Return the (x, y) coordinate for the center point of the cell that contains the specified text.  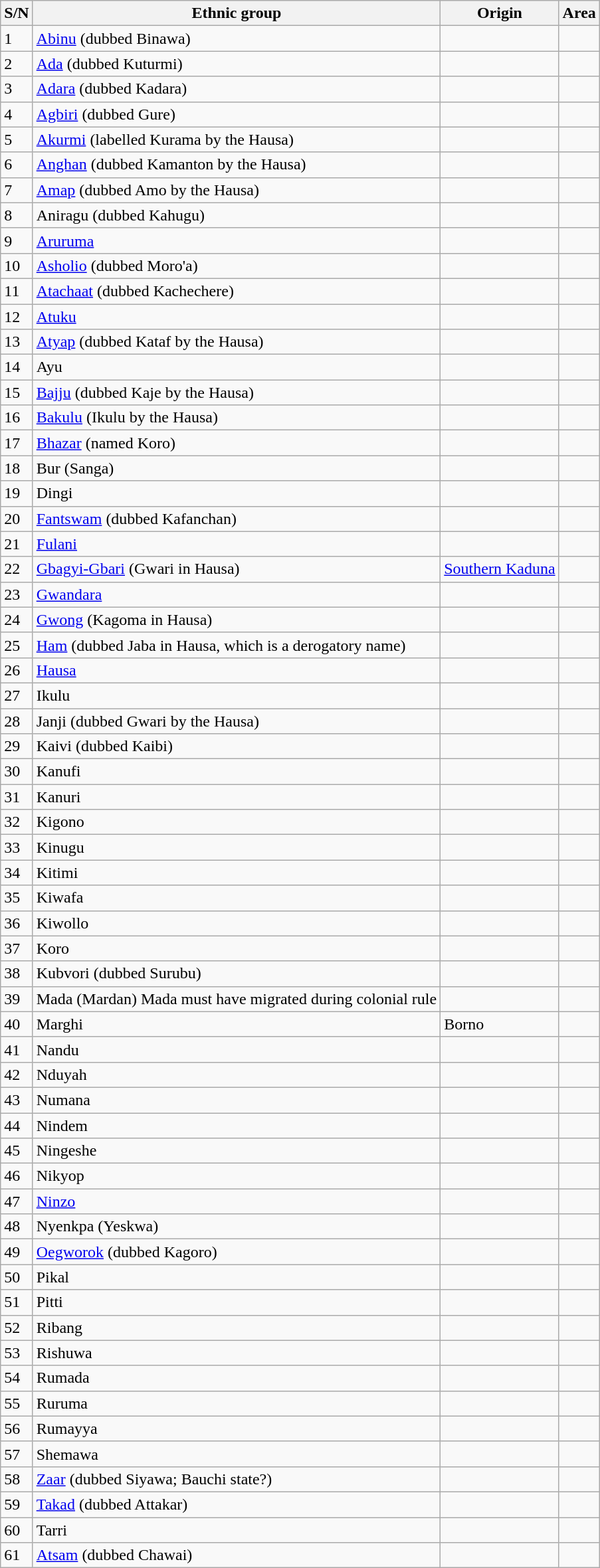
Aniragu (dubbed Kahugu) (237, 215)
Aruruma (237, 240)
Kiwollo (237, 923)
Rumada (237, 1378)
5 (17, 139)
29 (17, 746)
Kaivi (dubbed Kaibi) (237, 746)
3 (17, 89)
Bhazar (named Koro) (237, 443)
S/N (17, 13)
Borno (500, 1024)
Fantswam (dubbed Kafanchan) (237, 519)
8 (17, 215)
Bajju (dubbed Kaje by the Hausa) (237, 392)
9 (17, 240)
36 (17, 923)
39 (17, 999)
11 (17, 291)
27 (17, 695)
Kanufi (237, 772)
Adara (dubbed Kadara) (237, 89)
Kanuri (237, 797)
Takad (dubbed Attakar) (237, 1504)
26 (17, 670)
Ayu (237, 367)
51 (17, 1302)
40 (17, 1024)
Marghi (237, 1024)
10 (17, 266)
Origin (500, 13)
Atuku (237, 317)
42 (17, 1075)
Ham (dubbed Jaba in Hausa, which is a derogatory name) (237, 645)
Ninzo (237, 1201)
2 (17, 64)
Shemawa (237, 1454)
Agbiri (dubbed Gure) (237, 114)
56 (17, 1429)
31 (17, 797)
55 (17, 1403)
44 (17, 1126)
Ruruma (237, 1403)
Atyap (dubbed Kataf by the Hausa) (237, 342)
Southern Kaduna (500, 569)
33 (17, 847)
Kinugu (237, 847)
Dingi (237, 493)
Ribang (237, 1328)
Nikyop (237, 1176)
Gwandara (237, 594)
Ningeshe (237, 1151)
Mada (Mardan) Mada must have migrated during colonial rule (237, 999)
Gwong (Kagoma in Hausa) (237, 620)
Bur (Sanga) (237, 468)
Koro (237, 948)
38 (17, 974)
1 (17, 39)
Kiwafa (237, 898)
20 (17, 519)
21 (17, 544)
Ikulu (237, 695)
Atachaat (dubbed Kachechere) (237, 291)
Kubvori (dubbed Surubu) (237, 974)
34 (17, 873)
16 (17, 418)
Janji (dubbed Gwari by the Hausa) (237, 721)
25 (17, 645)
Pikal (237, 1277)
46 (17, 1176)
43 (17, 1100)
Ada (dubbed Kuturmi) (237, 64)
Fulani (237, 544)
23 (17, 594)
61 (17, 1555)
58 (17, 1479)
Tarri (237, 1529)
17 (17, 443)
28 (17, 721)
15 (17, 392)
Amap (dubbed Amo by the Hausa) (237, 190)
Oegworok (dubbed Kagoro) (237, 1252)
52 (17, 1328)
18 (17, 468)
Numana (237, 1100)
24 (17, 620)
Bakulu (Ikulu by the Hausa) (237, 418)
59 (17, 1504)
Hausa (237, 670)
47 (17, 1201)
Atsam (dubbed Chawai) (237, 1555)
Kigono (237, 822)
Anghan (dubbed Kamanton by the Hausa) (237, 165)
Akurmi (labelled Kurama by the Hausa) (237, 139)
7 (17, 190)
Nduyah (237, 1075)
Nandu (237, 1049)
Asholio (dubbed Moro'a) (237, 266)
49 (17, 1252)
13 (17, 342)
Zaar (dubbed Siyawa; Bauchi state?) (237, 1479)
22 (17, 569)
Area (579, 13)
45 (17, 1151)
37 (17, 948)
4 (17, 114)
14 (17, 367)
Ethnic group (237, 13)
Rumayya (237, 1429)
12 (17, 317)
Nyenkpa (Yeskwa) (237, 1227)
54 (17, 1378)
48 (17, 1227)
Abinu (dubbed Binawa) (237, 39)
50 (17, 1277)
Rishuwa (237, 1353)
6 (17, 165)
Nindem (237, 1126)
Kitimi (237, 873)
Pitti (237, 1302)
57 (17, 1454)
Gbagyi-Gbari (Gwari in Hausa) (237, 569)
30 (17, 772)
19 (17, 493)
60 (17, 1529)
53 (17, 1353)
35 (17, 898)
32 (17, 822)
41 (17, 1049)
